Identify which cell holds the provided text, then report its [X, Y] central coordinate. 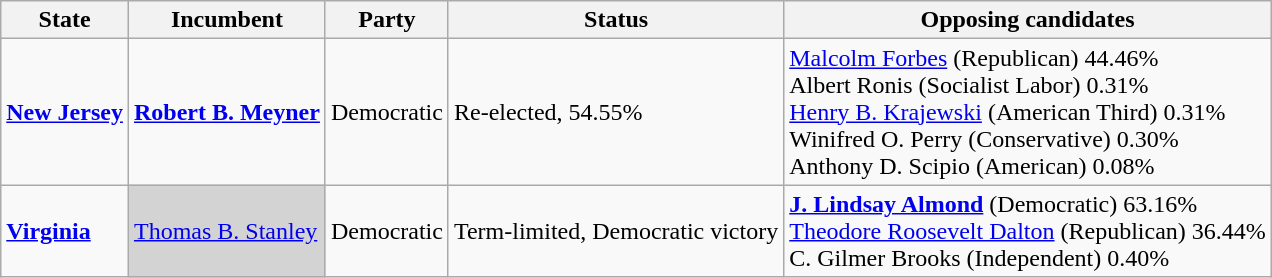
Party [386, 20]
State [65, 20]
Term-limited, Democratic victory [616, 231]
Incumbent [226, 20]
Re-elected, 54.55% [616, 112]
Robert B. Meyner [226, 112]
New Jersey [65, 112]
J. Lindsay Almond (Democratic) 63.16% Theodore Roosevelt Dalton (Republican) 36.44% C. Gilmer Brooks (Independent) 0.40% [1028, 231]
Virginia [65, 231]
Opposing candidates [1028, 20]
Thomas B. Stanley [226, 231]
Status [616, 20]
